Locate the cell with the specified text and output its (x, y) center coordinate. 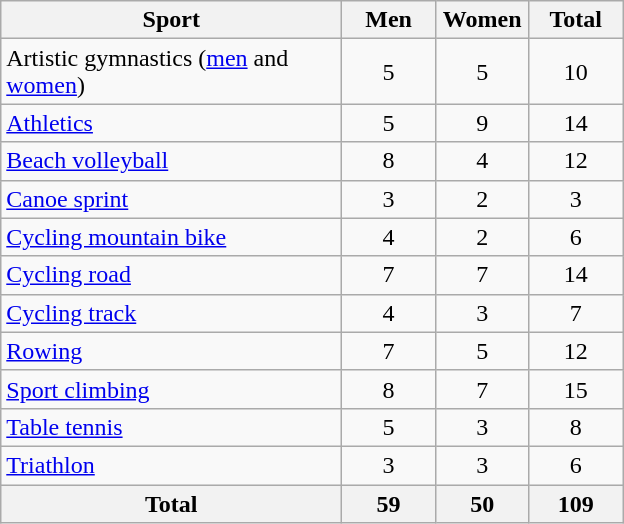
Cycling road (172, 275)
10 (576, 72)
15 (576, 389)
Artistic gymnastics (men and women) (172, 72)
59 (389, 503)
Women (482, 20)
Cycling mountain bike (172, 237)
Sport (172, 20)
Cycling track (172, 313)
Men (389, 20)
Athletics (172, 123)
Table tennis (172, 427)
9 (482, 123)
Canoe sprint (172, 199)
Sport climbing (172, 389)
Beach volleyball (172, 161)
Triathlon (172, 465)
Rowing (172, 351)
109 (576, 503)
50 (482, 503)
